Detect which cell encompasses the target text, then output its [x, y] center coordinate. 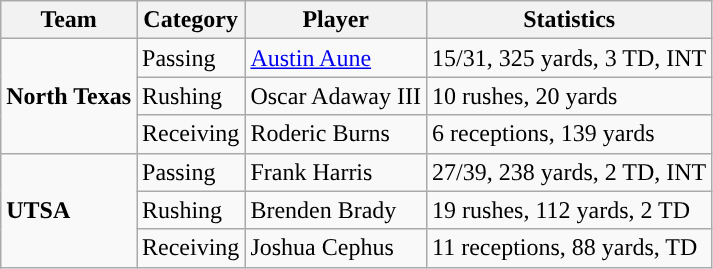
27/39, 238 yards, 2 TD, INT [570, 172]
Oscar Adaway III [336, 96]
10 rushes, 20 yards [570, 96]
Brenden Brady [336, 210]
11 receptions, 88 yards, TD [570, 248]
15/31, 325 yards, 3 TD, INT [570, 58]
Roderic Burns [336, 134]
Statistics [570, 20]
UTSA [69, 210]
Frank Harris [336, 172]
Joshua Cephus [336, 248]
Team [69, 20]
North Texas [69, 96]
Player [336, 20]
6 receptions, 139 yards [570, 134]
Category [190, 20]
19 rushes, 112 yards, 2 TD [570, 210]
Austin Aune [336, 58]
